For the text-containing cell, return its midpoint in (X, Y) coordinate format. 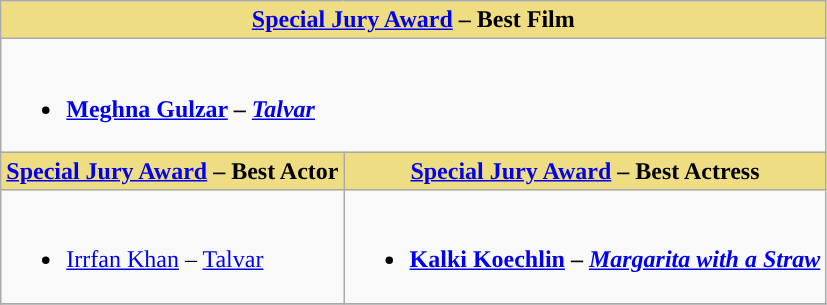
Irrfan Khan – Talvar (172, 246)
Kalki Koechlin – Margarita with a Straw (585, 246)
Meghna Gulzar – Talvar (414, 96)
Special Jury Award – Best Actress (585, 171)
Special Jury Award – Best Actor (172, 171)
Special Jury Award – Best Film (414, 20)
